Scan for the cell matching the given text and deliver its [x, y] coordinate at center. 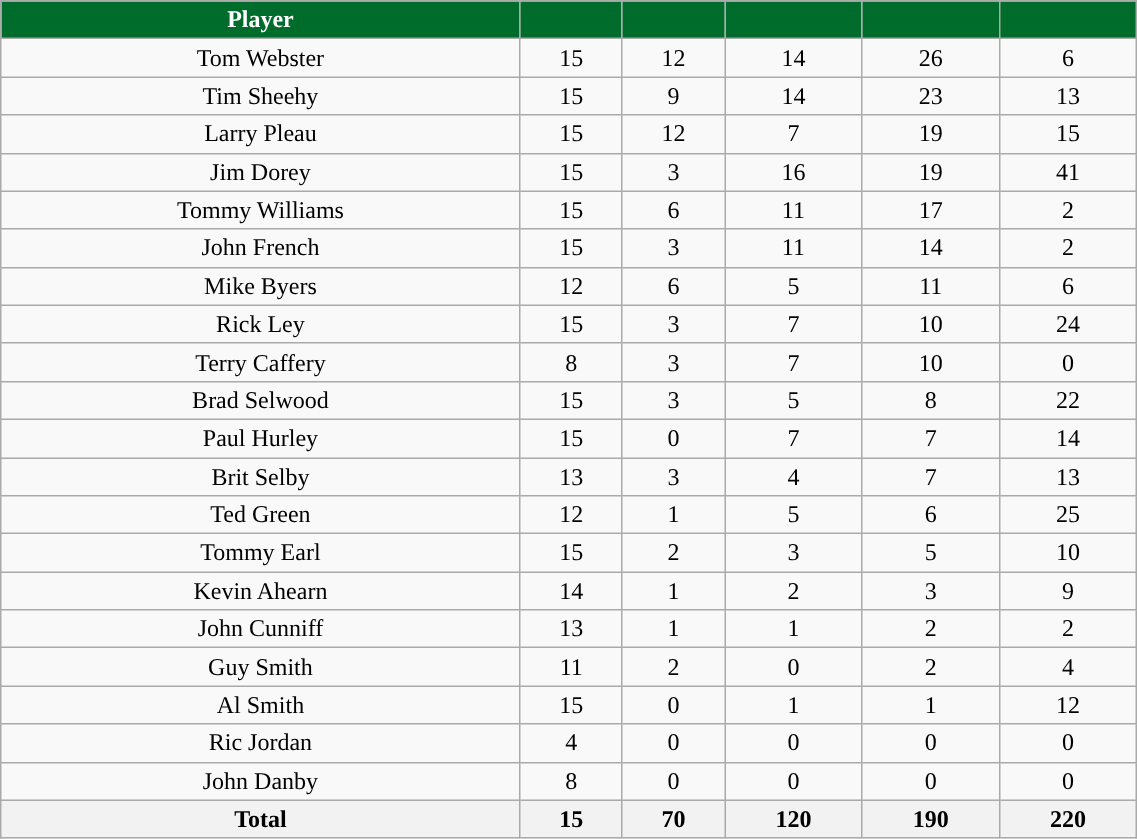
Rick Ley [260, 324]
Mike Byers [260, 286]
17 [930, 210]
Brad Selwood [260, 400]
Terry Caffery [260, 362]
Paul Hurley [260, 438]
220 [1068, 819]
Ted Green [260, 515]
Al Smith [260, 705]
Brit Selby [260, 477]
16 [794, 172]
Tommy Williams [260, 210]
John French [260, 248]
Tim Sheehy [260, 96]
John Cunniff [260, 629]
22 [1068, 400]
Player [260, 20]
26 [930, 58]
Total [260, 819]
Kevin Ahearn [260, 591]
Guy Smith [260, 667]
41 [1068, 172]
120 [794, 819]
Ric Jordan [260, 743]
70 [673, 819]
Larry Pleau [260, 134]
190 [930, 819]
23 [930, 96]
Tom Webster [260, 58]
Jim Dorey [260, 172]
24 [1068, 324]
25 [1068, 515]
John Danby [260, 781]
Tommy Earl [260, 553]
